Pinpoint the cell where the given text exists, returning its [x, y] midpoint coordinate. 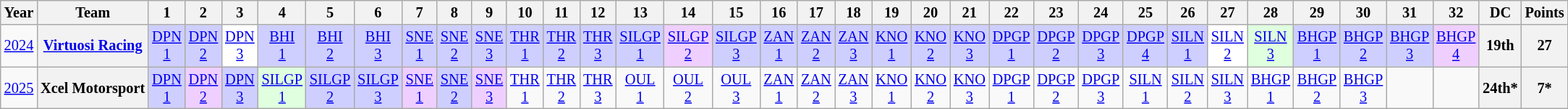
3 [240, 12]
Team [93, 12]
29 [1317, 12]
18 [854, 12]
Year [19, 12]
21 [970, 12]
10 [525, 12]
OUL2 [688, 88]
7* [1545, 88]
13 [640, 12]
2024 [19, 46]
5 [330, 12]
26 [1188, 12]
Points [1545, 12]
22 [1012, 12]
25 [1145, 12]
30 [1363, 12]
19th [1500, 46]
BHI3 [378, 46]
DPGP4 [1145, 46]
BHGP4 [1456, 46]
2 [203, 12]
Xcel Motorsport [93, 88]
17 [816, 12]
8 [454, 12]
16 [779, 12]
DC [1500, 12]
1 [166, 12]
28 [1271, 12]
OUL3 [736, 88]
BHI2 [330, 46]
9 [489, 12]
24th* [1500, 88]
4 [282, 12]
OUL1 [640, 88]
BHI1 [282, 46]
19 [891, 12]
12 [598, 12]
31 [1410, 12]
2025 [19, 88]
7 [420, 12]
Virtuosi Racing [93, 46]
23 [1056, 12]
24 [1101, 12]
6 [378, 12]
14 [688, 12]
32 [1456, 12]
11 [561, 12]
20 [931, 12]
15 [736, 12]
